Find where the given text appears and provide that cell's center as [X, Y] coordinate. 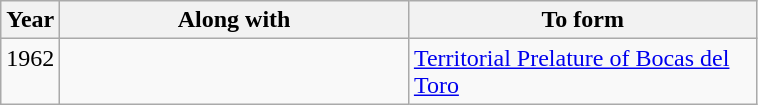
Year [30, 20]
Along with [234, 20]
To form [582, 20]
Territorial Prelature of Bocas del Toro [582, 72]
1962 [30, 72]
